From the cell containing the given text, extract its center point as (x, y) coordinate. 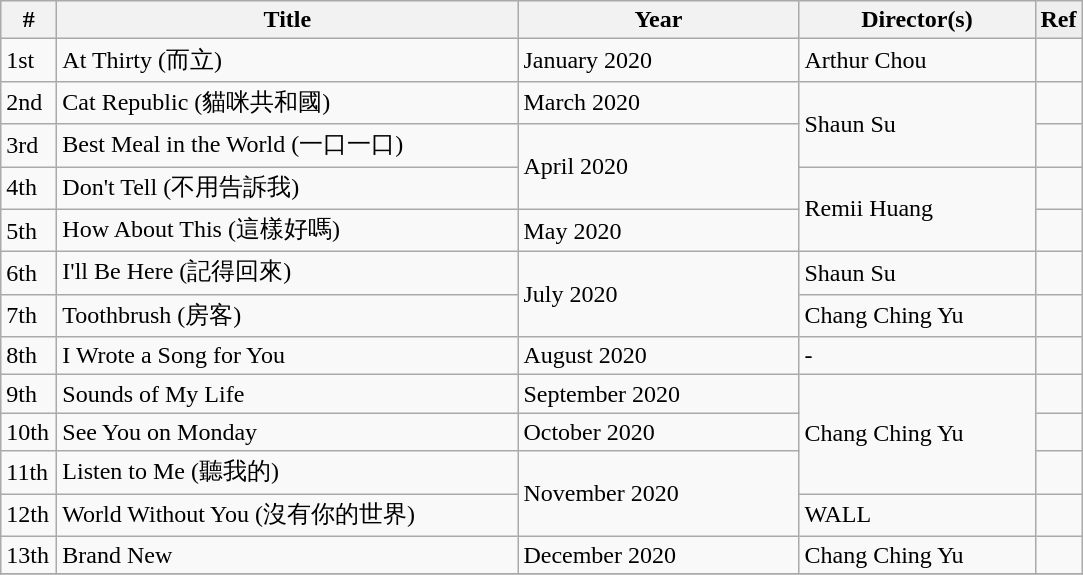
October 2020 (658, 432)
July 2020 (658, 294)
World Without You (沒有你的世界) (288, 516)
6th (29, 274)
September 2020 (658, 394)
At Thirty (而立) (288, 60)
Toothbrush (房客) (288, 316)
See You on Monday (288, 432)
- (917, 356)
7th (29, 316)
1st (29, 60)
Best Meal in the World (一口一口) (288, 146)
May 2020 (658, 230)
WALL (917, 516)
Brand New (288, 555)
I Wrote a Song for You (288, 356)
8th (29, 356)
2nd (29, 102)
Cat Republic (貓咪共和國) (288, 102)
# (29, 20)
How About This (這樣好嗎) (288, 230)
9th (29, 394)
December 2020 (658, 555)
4th (29, 188)
March 2020 (658, 102)
10th (29, 432)
Year (658, 20)
11th (29, 472)
August 2020 (658, 356)
Remii Huang (917, 208)
Don't Tell (不用告訴我) (288, 188)
Sounds of My Life (288, 394)
13th (29, 555)
12th (29, 516)
April 2020 (658, 166)
Arthur Chou (917, 60)
3rd (29, 146)
Ref (1058, 20)
November 2020 (658, 494)
I'll Be Here (記得回來) (288, 274)
Listen to Me (聽我的) (288, 472)
Director(s) (917, 20)
January 2020 (658, 60)
Title (288, 20)
5th (29, 230)
